Detect which cell encompasses the target text, then output its [X, Y] center coordinate. 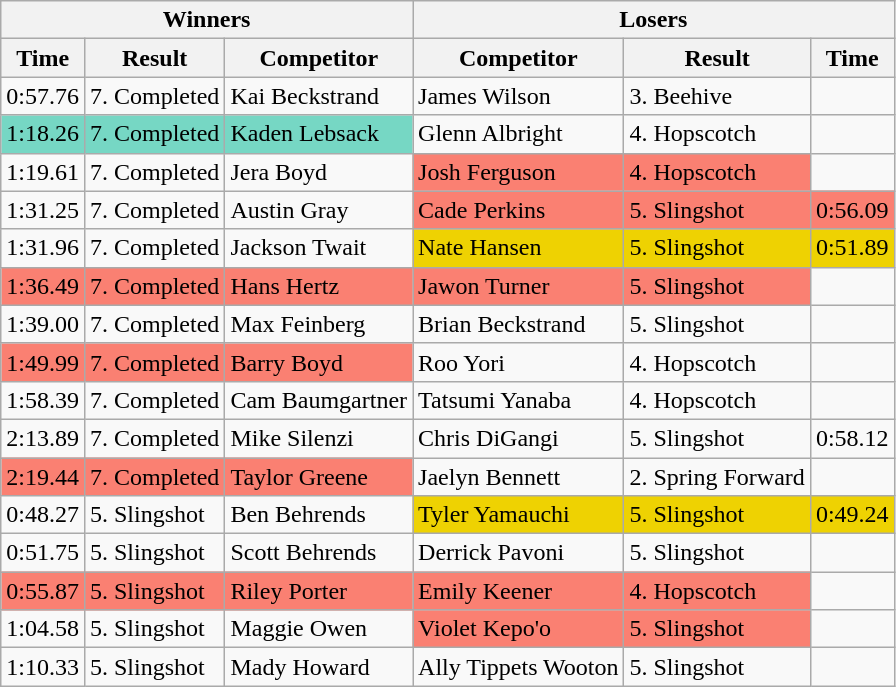
1:49.99 [43, 362]
Derrick Pavoni [518, 553]
Jaelyn Bennett [518, 477]
Jawon Turner [518, 286]
Mike Silenzi [319, 438]
3. Beehive [717, 96]
1:18.26 [43, 134]
0:55.87 [43, 591]
Austin Gray [319, 210]
0:51.89 [852, 248]
Hans Hertz [319, 286]
Nate Hansen [518, 248]
Maggie Owen [319, 629]
Glenn Albright [518, 134]
2:19.44 [43, 477]
1:58.39 [43, 400]
0:49.24 [852, 515]
Ben Behrends [319, 515]
Tatsumi Yanaba [518, 400]
1:31.96 [43, 248]
Winners [207, 20]
Kai Beckstrand [319, 96]
Emily Keener [518, 591]
2. Spring Forward [717, 477]
Roo Yori [518, 362]
1:31.25 [43, 210]
Tyler Yamauchi [518, 515]
1:39.00 [43, 324]
Max Feinberg [319, 324]
Violet Kepo'o [518, 629]
1:04.58 [43, 629]
0:57.76 [43, 96]
Mady Howard [319, 667]
1:19.61 [43, 172]
Riley Porter [319, 591]
Ally Tippets Wooton [518, 667]
2:13.89 [43, 438]
Barry Boyd [319, 362]
Taylor Greene [319, 477]
Kaden Lebsack [319, 134]
Cam Baumgartner [319, 400]
Jera Boyd [319, 172]
Brian Beckstrand [518, 324]
0:51.75 [43, 553]
1:10.33 [43, 667]
Chris DiGangi [518, 438]
0:48.27 [43, 515]
Jackson Twait [319, 248]
Josh Ferguson [518, 172]
Scott Behrends [319, 553]
0:58.12 [852, 438]
0:56.09 [852, 210]
James Wilson [518, 96]
Cade Perkins [518, 210]
1:36.49 [43, 286]
Losers [654, 20]
